Extract the (X, Y) coordinate from the center of the cell holding the provided text.  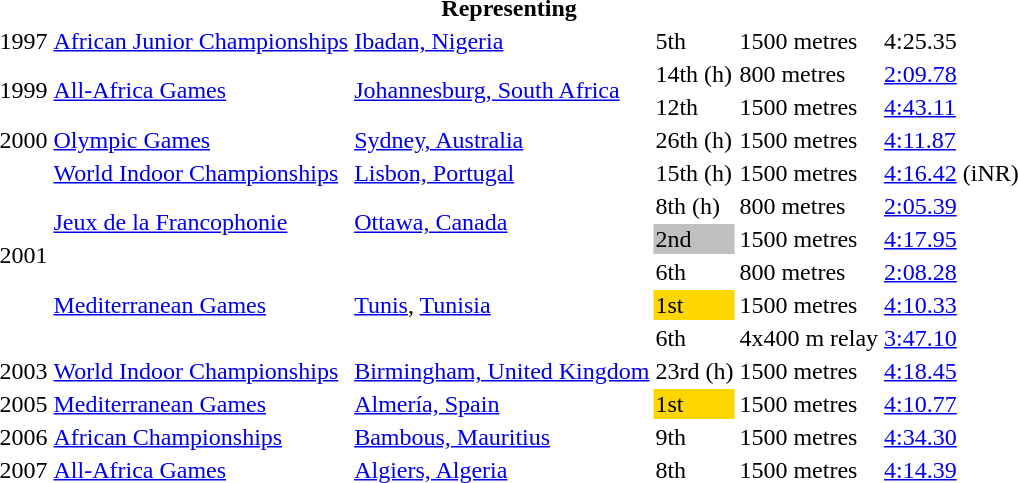
Sydney, Australia (502, 140)
15th (h) (694, 173)
9th (694, 437)
12th (694, 107)
Lisbon, Portugal (502, 173)
Johannesburg, South Africa (502, 90)
Jeux de la Francophonie (201, 222)
Almería, Spain (502, 404)
4x400 m relay (809, 338)
14th (h) (694, 74)
26th (h) (694, 140)
African Junior Championships (201, 41)
23rd (h) (694, 371)
Tunis, Tunisia (502, 305)
Ibadan, Nigeria (502, 41)
African Championships (201, 437)
Olympic Games (201, 140)
2nd (694, 239)
Birmingham, United Kingdom (502, 371)
8th (h) (694, 206)
All-Africa Games (201, 90)
Ottawa, Canada (502, 222)
5th (694, 41)
Bambous, Mauritius (502, 437)
